Capture the cell that displays the provided text and extract its [X, Y] central coordinate. 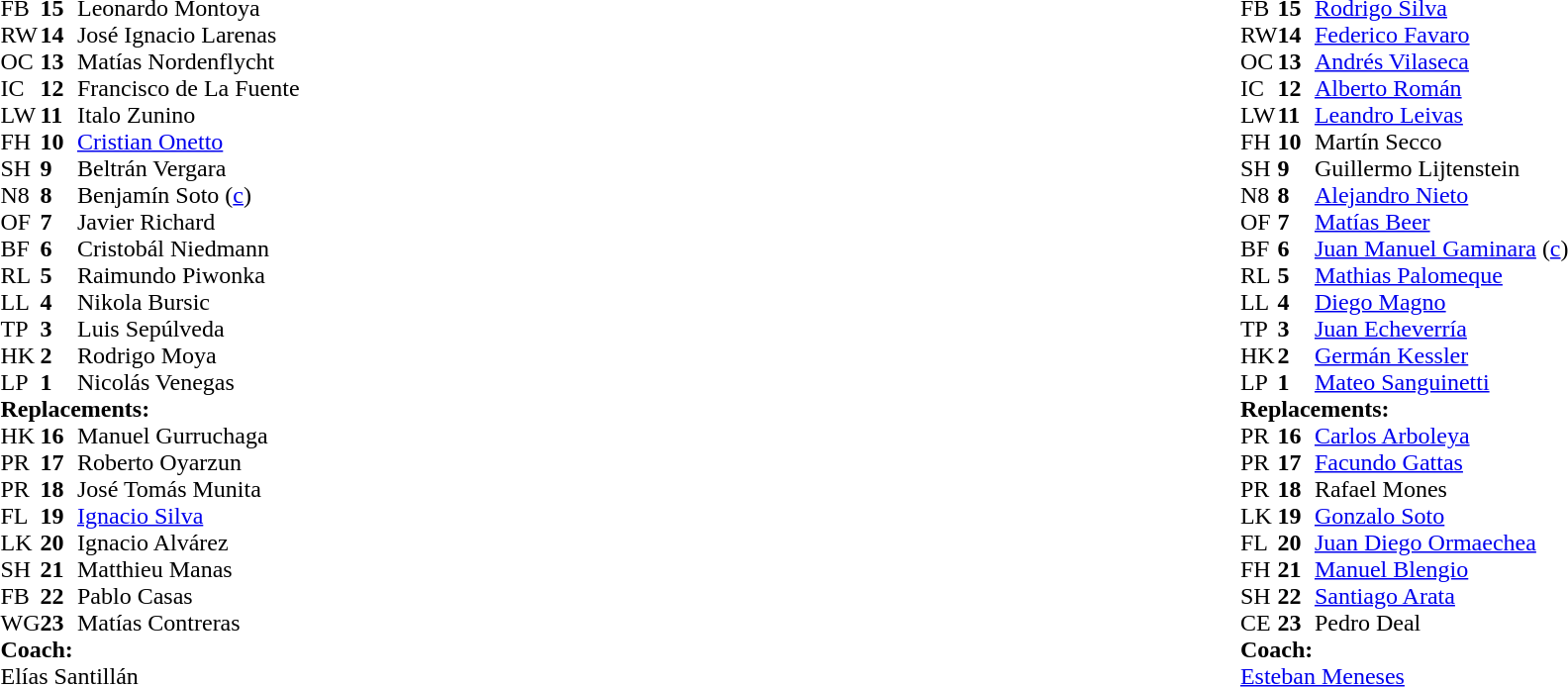
Matías Contreras [188, 624]
Matías Nordenflycht [188, 61]
Roberto Oyarzun [188, 463]
Francisco de La Fuente [188, 89]
Ignacio Alvárez [188, 542]
Manuel Gurruchaga [188, 436]
Cristian Onetto [188, 143]
Replacements: [149, 410]
Javier Richard [188, 222]
José Ignacio Larenas [188, 36]
Cristobál Niedmann [188, 249]
WG [20, 624]
Luis Sepúlveda [188, 329]
Raimundo Piwonka [188, 275]
CE [1259, 624]
FB [20, 596]
Matthieu Manas [188, 570]
Nicolás Venegas [188, 382]
Rodrigo Moya [188, 356]
Coach: [149, 649]
Nikola Bursic [188, 303]
Italo Zunino [188, 115]
Beltrán Vergara [188, 168]
Ignacio Silva [188, 517]
José Tomás Munita [188, 489]
Benjamín Soto (c) [188, 196]
Pablo Casas [188, 596]
